Return [X, Y] of the center of cell containing provided text 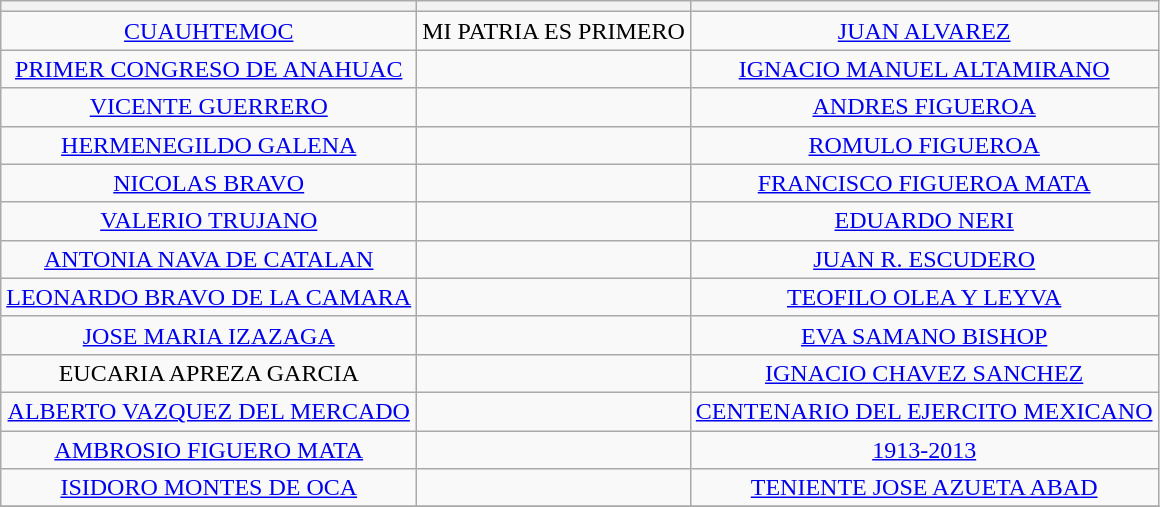
ROMULO FIGUEROA [924, 145]
JUAN ALVAREZ [924, 31]
CUAUHTEMOC [209, 31]
IGNACIO MANUEL ALTAMIRANO [924, 69]
MI PATRIA ES PRIMERO [554, 31]
ALBERTO VAZQUEZ DEL MERCADO [209, 411]
EDUARDO NERI [924, 221]
IGNACIO CHAVEZ SANCHEZ [924, 373]
NICOLAS BRAVO [209, 183]
ANDRES FIGUEROA [924, 107]
ANTONIA NAVA DE CATALAN [209, 259]
ISIDORO MONTES DE OCA [209, 488]
LEONARDO BRAVO DE LA CAMARA [209, 297]
EVA SAMANO BISHOP [924, 335]
CENTENARIO DEL EJERCITO MEXICANO [924, 411]
TEOFILO OLEA Y LEYVA [924, 297]
FRANCISCO FIGUEROA MATA [924, 183]
JUAN R. ESCUDERO [924, 259]
VICENTE GUERRERO [209, 107]
EUCARIA APREZA GARCIA [209, 373]
TENIENTE JOSE AZUETA ABAD [924, 488]
PRIMER CONGRESO DE ANAHUAC [209, 69]
HERMENEGILDO GALENA [209, 145]
1913-2013 [924, 449]
VALERIO TRUJANO [209, 221]
JOSE MARIA IZAZAGA [209, 335]
AMBROSIO FIGUERO MATA [209, 449]
